Return the (x, y) coordinate for the center point of the cell that contains the specified text.  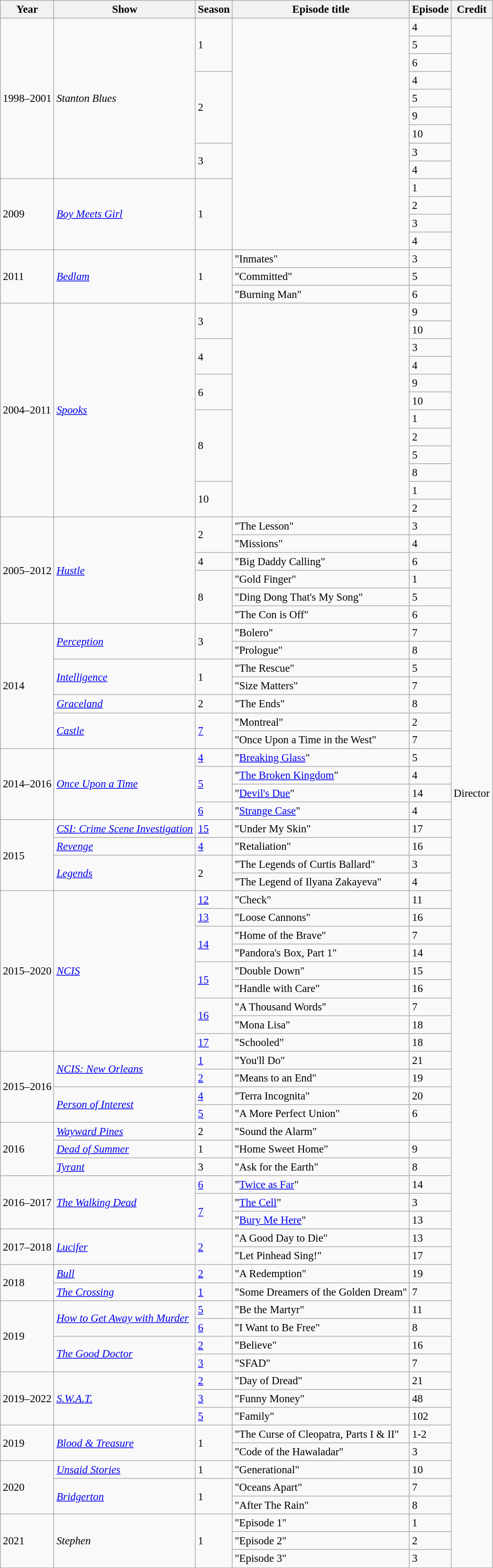
"A More Perfect Union" (321, 1114)
2016 (27, 1149)
"A Thousand Words" (321, 1007)
"The Legends of Curtis Ballard" (321, 864)
"The Lesson" (321, 526)
Perception (125, 641)
2011 (27, 277)
2021 (27, 1541)
1-2 (430, 1434)
"Prologue" (321, 650)
"Gold Finger" (321, 579)
"You'll Do" (321, 1060)
"Handle with Care" (321, 989)
"Loose Cannons" (321, 918)
"The Legend of Ilyana Zakayeva" (321, 882)
"Ding Dong That's My Song" (321, 597)
Bridgerton (125, 1496)
The Walking Dead (125, 1202)
Graceland (125, 704)
2019–2022 (27, 1398)
"The Con is Off" (321, 615)
The Good Doctor (125, 1354)
Episode (430, 9)
"Big Daddy Calling" (321, 561)
"Montreal" (321, 722)
"Code of the Hawaladar" (321, 1452)
"Pandora's Box, Part 1" (321, 953)
"Let Pinhead Sing!" (321, 1256)
"After The Rain" (321, 1505)
"Size Matters" (321, 686)
102 (430, 1416)
"Breaking Glass" (321, 757)
Revenge (125, 847)
"Funny Money" (321, 1398)
NCIS (125, 971)
"Retaliation" (321, 847)
"Bolero" (321, 633)
2016–2017 (27, 1202)
"Under My Skin" (321, 829)
"Devil's Due" (321, 793)
"Family" (321, 1416)
2014 (27, 686)
Boy Meets Girl (125, 214)
Show (125, 9)
"Home of the Brave" (321, 936)
48 (430, 1398)
2015–2016 (27, 1087)
20 (430, 1096)
Unsaid Stories (125, 1470)
"Inmates" (321, 259)
12 (214, 900)
Year (27, 9)
Stephen (125, 1541)
Spooks (125, 410)
2015–2020 (27, 971)
"Burning Man" (321, 294)
"Episode 3" (321, 1559)
"I Want to Be Free" (321, 1327)
"A Good Day to Die" (321, 1238)
"Episode 1" (321, 1523)
Director (472, 793)
"The Rescue" (321, 668)
Castle (125, 730)
Wayward Pines (125, 1131)
Hustle (125, 570)
"Generational" (321, 1470)
"Once Upon a Time in the West" (321, 739)
"Mona Lisa" (321, 1025)
"Some Dreamers of the Golden Dream" (321, 1292)
"Believe" (321, 1345)
Episode title (321, 9)
Intelligence (125, 677)
Blood & Treasure (125, 1443)
Legends (125, 873)
"Means to an End" (321, 1078)
Lucifer (125, 1247)
"Bury Me Here" (321, 1220)
"Day of Dread" (321, 1381)
"Committed" (321, 277)
2017–2018 (27, 1247)
2004–2011 (27, 410)
"SFAD" (321, 1363)
Tyrant (125, 1167)
"Episode 2" (321, 1541)
"Check" (321, 900)
"The Broken Kingdom" (321, 775)
NCIS: New Orleans (125, 1069)
Stanton Blues (125, 99)
Season (214, 9)
"Oceans Apart" (321, 1487)
1998–2001 (27, 99)
Dead of Summer (125, 1149)
"The Ends" (321, 704)
Credit (472, 9)
Bull (125, 1274)
2020 (27, 1487)
"Home Sweet Home" (321, 1149)
CSI: Crime Scene Investigation (125, 829)
"A Redemption" (321, 1274)
"Missions" (321, 544)
Person of Interest (125, 1105)
How to Get Away with Murder (125, 1318)
2005–2012 (27, 570)
2009 (27, 214)
2014–2016 (27, 784)
S.W.A.T. (125, 1398)
"The Cell" (321, 1203)
"Double Down" (321, 971)
Bedlam (125, 277)
"Sound the Alarm" (321, 1131)
Once Upon a Time (125, 784)
"Ask for the Earth" (321, 1167)
2018 (27, 1283)
"Twice as Far" (321, 1185)
"Terra Incognita" (321, 1096)
"The Curse of Cleopatra, Parts I & II" (321, 1434)
"Strange Case" (321, 811)
"Be the Martyr" (321, 1309)
The Crossing (125, 1292)
2015 (27, 855)
"Schooled" (321, 1042)
